Extract the [x, y] coordinate from the center of the cell holding the provided text.  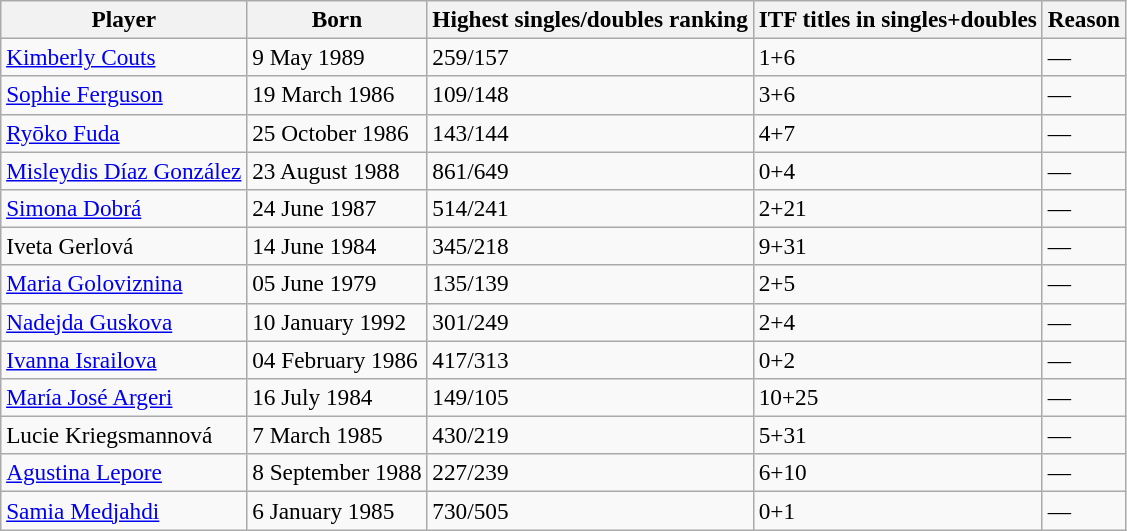
2+4 [898, 322]
861/649 [590, 170]
ITF titles in singles+doubles [898, 19]
Player [124, 19]
730/505 [590, 510]
6 January 1985 [337, 510]
417/313 [590, 359]
345/218 [590, 246]
5+31 [898, 435]
Lucie Kriegsmannová [124, 435]
8 September 1988 [337, 473]
109/148 [590, 95]
514/241 [590, 208]
16 July 1984 [337, 397]
Reason [1084, 19]
301/249 [590, 322]
227/239 [590, 473]
Maria Goloviznina [124, 284]
430/219 [590, 435]
Born [337, 19]
7 March 1985 [337, 435]
Ryōko Fuda [124, 133]
4+7 [898, 133]
Misleydis Díaz González [124, 170]
14 June 1984 [337, 246]
Iveta Gerlová [124, 246]
259/157 [590, 57]
Ivanna Israilova [124, 359]
Highest singles/doubles ranking [590, 19]
Kimberly Couts [124, 57]
Sophie Ferguson [124, 95]
24 June 1987 [337, 208]
2+5 [898, 284]
10 January 1992 [337, 322]
0+1 [898, 510]
10+25 [898, 397]
0+2 [898, 359]
0+4 [898, 170]
19 March 1986 [337, 95]
25 October 1986 [337, 133]
9+31 [898, 246]
Agustina Lepore [124, 473]
05 June 1979 [337, 284]
9 May 1989 [337, 57]
149/105 [590, 397]
Samia Medjahdi [124, 510]
María José Argeri [124, 397]
Simona Dobrá [124, 208]
Nadejda Guskova [124, 322]
6+10 [898, 473]
04 February 1986 [337, 359]
135/139 [590, 284]
1+6 [898, 57]
23 August 1988 [337, 170]
2+21 [898, 208]
143/144 [590, 133]
3+6 [898, 95]
